From the cell containing the given text, extract its center point as [x, y] coordinate. 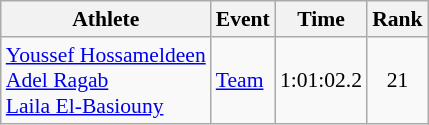
Rank [398, 19]
Event [243, 19]
1:01:02.2 [321, 80]
Athlete [106, 19]
21 [398, 80]
Time [321, 19]
Team [243, 80]
Youssef HossameldeenAdel RagabLaila El-Basiouny [106, 80]
